Capture the cell that displays the provided text and extract its (X, Y) central coordinate. 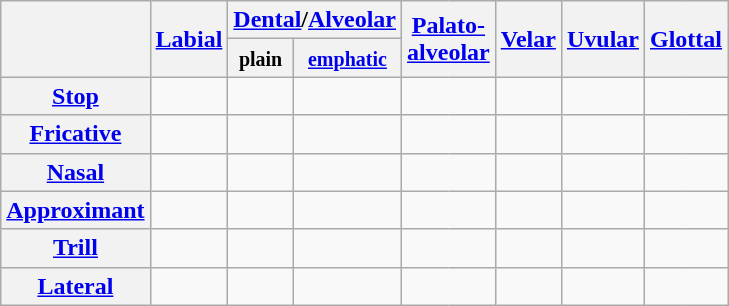
emphatic (347, 58)
Trill (76, 248)
Nasal (76, 172)
Stop (76, 96)
Labial (189, 39)
Velar (528, 39)
Palato-alveolar (449, 39)
Dental/Alveolar (315, 20)
Glottal (686, 39)
Approximant (76, 210)
Lateral (76, 286)
Uvular (602, 39)
plain (260, 58)
Fricative (76, 134)
